Return the [X, Y] coordinate for the center point of the cell that contains the specified text.  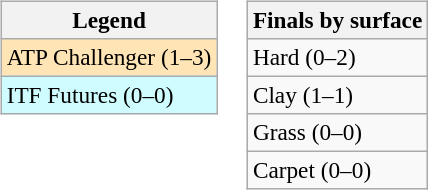
Legend [108, 20]
Grass (0–0) [337, 133]
Hard (0–2) [337, 57]
ITF Futures (0–0) [108, 95]
Clay (1–1) [337, 95]
ATP Challenger (1–3) [108, 57]
Carpet (0–0) [337, 171]
Finals by surface [337, 20]
